From the cell containing the given text, extract its center point as (x, y) coordinate. 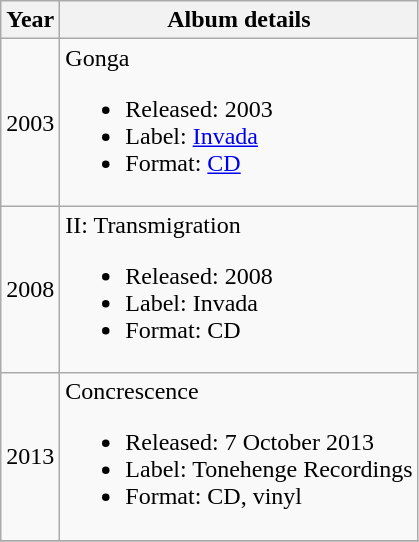
Album details (239, 20)
2013 (30, 456)
2008 (30, 290)
GongaReleased: 2003Label: InvadaFormat: CD (239, 122)
II: TransmigrationReleased: 2008Label: InvadaFormat: CD (239, 290)
Year (30, 20)
ConcrescenceReleased: 7 October 2013Label: Tonehenge RecordingsFormat: CD, vinyl (239, 456)
2003 (30, 122)
